Detect which cell encompasses the target text, then output its (X, Y) center coordinate. 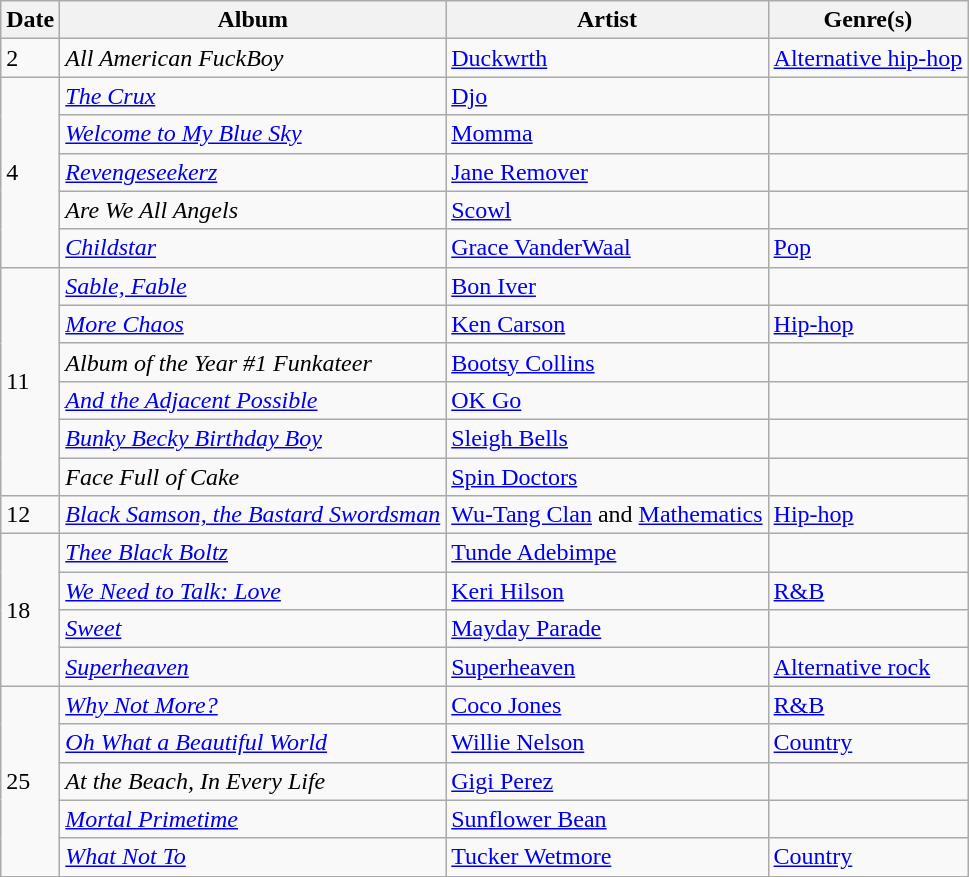
2 (30, 58)
At the Beach, In Every Life (253, 781)
Momma (607, 134)
12 (30, 515)
Genre(s) (868, 20)
Mayday Parade (607, 629)
Thee Black Boltz (253, 553)
Oh What a Beautiful World (253, 743)
We Need to Talk: Love (253, 591)
Revengeseekerz (253, 172)
Childstar (253, 248)
The Crux (253, 96)
Tunde Adebimpe (607, 553)
More Chaos (253, 324)
11 (30, 381)
Artist (607, 20)
4 (30, 172)
Mortal Primetime (253, 819)
Are We All Angels (253, 210)
Bon Iver (607, 286)
And the Adjacent Possible (253, 400)
Keri Hilson (607, 591)
Djo (607, 96)
Sweet (253, 629)
Alternative rock (868, 667)
Wu-Tang Clan and Mathematics (607, 515)
Album (253, 20)
All American FuckBoy (253, 58)
Sable, Fable (253, 286)
Pop (868, 248)
Duckwrth (607, 58)
Alternative hip-hop (868, 58)
Spin Doctors (607, 477)
Welcome to My Blue Sky (253, 134)
Face Full of Cake (253, 477)
Ken Carson (607, 324)
OK Go (607, 400)
Sleigh Bells (607, 438)
18 (30, 610)
Coco Jones (607, 705)
Scowl (607, 210)
25 (30, 781)
Black Samson, the Bastard Swordsman (253, 515)
Bootsy Collins (607, 362)
Sunflower Bean (607, 819)
Grace VanderWaal (607, 248)
Tucker Wetmore (607, 857)
Bunky Becky Birthday Boy (253, 438)
Jane Remover (607, 172)
Gigi Perez (607, 781)
Why Not More? (253, 705)
Date (30, 20)
Album of the Year #1 Funkateer (253, 362)
What Not To (253, 857)
Willie Nelson (607, 743)
